Capture the cell that displays the provided text and extract its (X, Y) central coordinate. 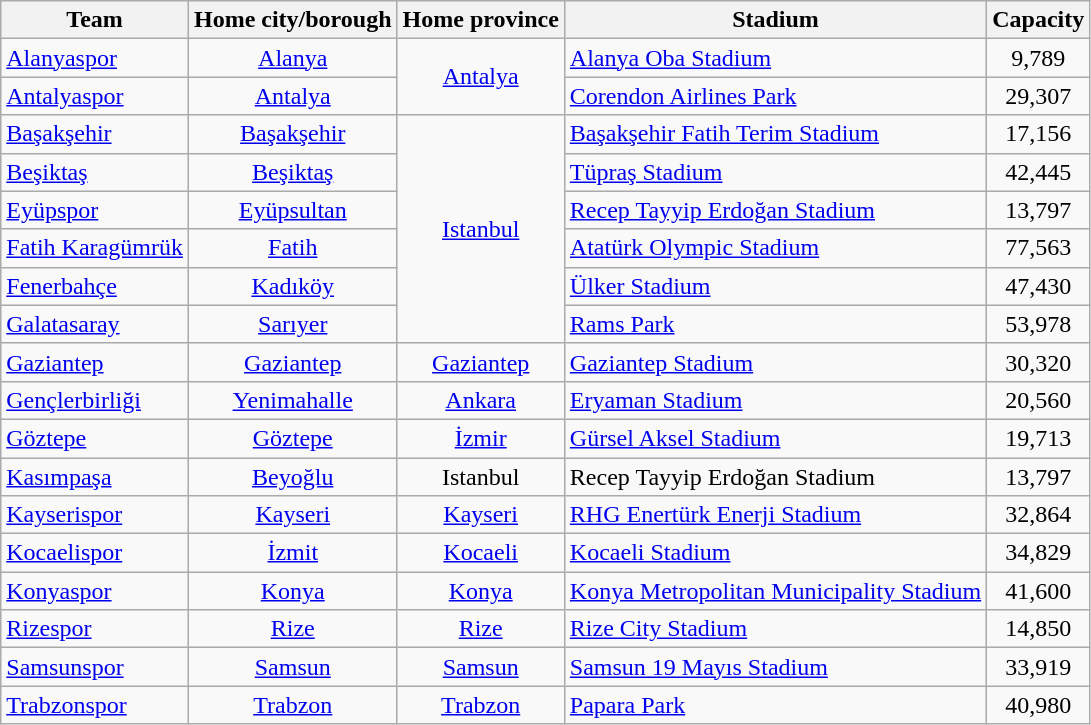
Home province (480, 20)
Ankara (480, 400)
Papara Park (775, 705)
14,850 (1038, 629)
17,156 (1038, 134)
19,713 (1038, 438)
Kayserispor (95, 515)
Fenerbahçe (95, 286)
Gürsel Aksel Stadium (775, 438)
30,320 (1038, 362)
Samsun 19 Mayıs Stadium (775, 667)
20,560 (1038, 400)
Eryaman Stadium (775, 400)
Rizespor (95, 629)
İzmir (480, 438)
Trabzonspor (95, 705)
Alanyaspor (95, 58)
Konya Metropolitan Municipality Stadium (775, 591)
Gençlerbirliği (95, 400)
Başakşehir Fatih Terim Stadium (775, 134)
Kasımpaşa (95, 477)
Rize City Stadium (775, 629)
29,307 (1038, 96)
Konyaspor (95, 591)
Galatasaray (95, 324)
77,563 (1038, 248)
RHG Enertürk Enerji Stadium (775, 515)
Alanya (292, 58)
34,829 (1038, 553)
Corendon Airlines Park (775, 96)
Beyoğlu (292, 477)
Fatih (292, 248)
32,864 (1038, 515)
Kocaeli (480, 553)
Yenimahalle (292, 400)
Home city/borough (292, 20)
Kocaeli Stadium (775, 553)
Kadıköy (292, 286)
Atatürk Olympic Stadium (775, 248)
Eyüpsultan (292, 210)
Gaziantep Stadium (775, 362)
Antalyaspor (95, 96)
53,978 (1038, 324)
Alanya Oba Stadium (775, 58)
Stadium (775, 20)
Sarıyer (292, 324)
Capacity (1038, 20)
Samsunspor (95, 667)
41,600 (1038, 591)
42,445 (1038, 172)
Tüpraş Stadium (775, 172)
Eyüpspor (95, 210)
9,789 (1038, 58)
40,980 (1038, 705)
47,430 (1038, 286)
İzmit (292, 553)
Kocaelispor (95, 553)
Team (95, 20)
Fatih Karagümrük (95, 248)
Ülker Stadium (775, 286)
Rams Park (775, 324)
33,919 (1038, 667)
